For the text-containing cell, return its midpoint in (X, Y) coordinate format. 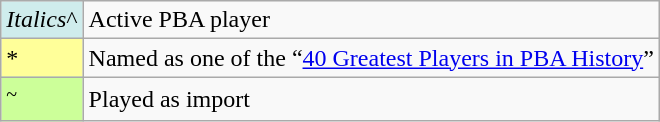
Active PBA player (371, 20)
~ (42, 100)
* (42, 58)
Named as one of the “40 Greatest Players in PBA History” (371, 58)
Italics^ (42, 20)
Played as import (371, 100)
